Capture the cell that displays the provided text and extract its (X, Y) central coordinate. 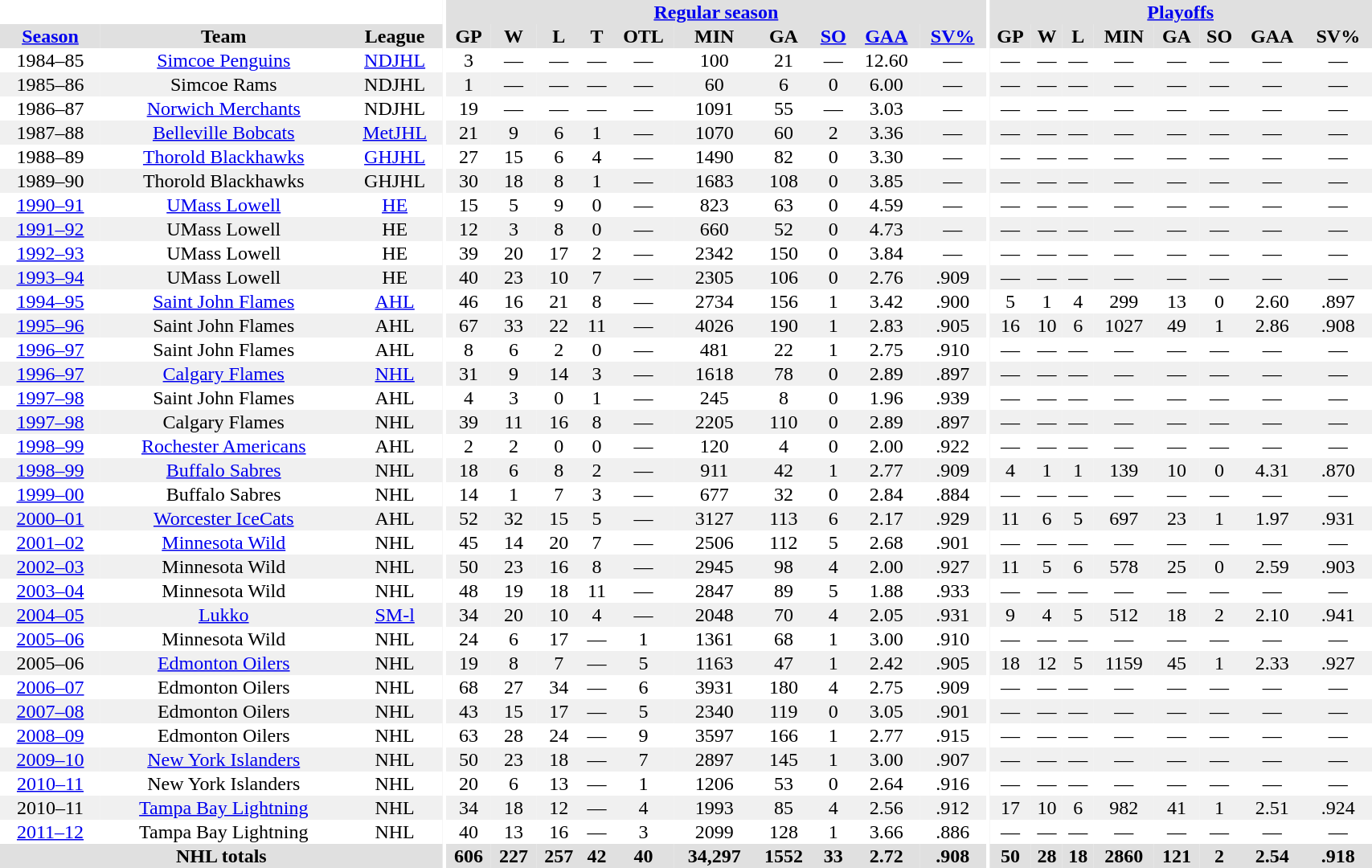
34,297 (714, 856)
2860 (1124, 856)
T (596, 36)
1.97 (1272, 518)
1987–88 (50, 133)
108 (783, 181)
1993 (714, 808)
4.73 (887, 229)
3.85 (887, 181)
31 (469, 374)
1490 (714, 157)
4.59 (887, 205)
25 (1177, 567)
2506 (714, 542)
1992–93 (50, 253)
823 (714, 205)
2734 (714, 301)
2003–04 (50, 591)
2.05 (887, 615)
.884 (953, 494)
2340 (714, 711)
1552 (783, 856)
2205 (714, 422)
190 (783, 325)
.915 (953, 735)
677 (714, 494)
150 (783, 253)
2002–03 (50, 567)
47 (783, 663)
.907 (953, 759)
2.10 (1272, 615)
2.51 (1272, 808)
30 (469, 181)
299 (1124, 301)
Worcester IceCats (223, 518)
.912 (953, 808)
1361 (714, 639)
70 (783, 615)
Rochester Americans (223, 446)
2.64 (887, 784)
982 (1124, 808)
2.83 (887, 325)
1159 (1124, 663)
55 (783, 108)
3.36 (887, 133)
1986–87 (50, 108)
49 (1177, 325)
1989–90 (50, 181)
MetJHL (395, 133)
.939 (953, 398)
578 (1124, 567)
6.00 (887, 84)
3.42 (887, 301)
2945 (714, 567)
41 (1177, 808)
2.42 (887, 663)
3931 (714, 687)
156 (783, 301)
85 (783, 808)
697 (1124, 518)
1163 (714, 663)
2099 (714, 832)
112 (783, 542)
Team (223, 36)
121 (1177, 856)
2305 (714, 277)
2.54 (1272, 856)
67 (469, 325)
1995–96 (50, 325)
League (395, 36)
120 (714, 446)
.903 (1337, 567)
Belleville Bobcats (223, 133)
660 (714, 229)
1991–92 (50, 229)
2008–09 (50, 735)
911 (714, 470)
.933 (953, 591)
2.33 (1272, 663)
2.60 (1272, 301)
2.86 (1272, 325)
227 (514, 856)
48 (469, 591)
2006–07 (50, 687)
2.17 (887, 518)
3.66 (887, 832)
245 (714, 398)
1999–00 (50, 494)
113 (783, 518)
2000–01 (50, 518)
1985–86 (50, 84)
1.96 (887, 398)
2004–05 (50, 615)
.886 (953, 832)
2009–10 (50, 759)
53 (783, 784)
2847 (714, 591)
145 (783, 759)
.922 (953, 446)
1618 (714, 374)
98 (783, 567)
1206 (714, 784)
Simcoe Rams (223, 84)
180 (783, 687)
606 (469, 856)
SM-l (395, 615)
.916 (953, 784)
NHL totals (222, 856)
78 (783, 374)
2897 (714, 759)
1984–85 (50, 60)
2011–12 (50, 832)
2.72 (887, 856)
3.30 (887, 157)
.941 (1337, 615)
.918 (1337, 856)
512 (1124, 615)
2.68 (887, 542)
2001–02 (50, 542)
1994–95 (50, 301)
481 (714, 350)
1993–94 (50, 277)
3597 (714, 735)
1683 (714, 181)
.870 (1337, 470)
.900 (953, 301)
3.05 (887, 711)
110 (783, 422)
1091 (714, 108)
2342 (714, 253)
Simcoe Penguins (223, 60)
2.59 (1272, 567)
3.03 (887, 108)
3127 (714, 518)
43 (469, 711)
1988–89 (50, 157)
106 (783, 277)
1070 (714, 133)
166 (783, 735)
1990–91 (50, 205)
Season (50, 36)
82 (783, 157)
4.31 (1272, 470)
4026 (714, 325)
OTL (643, 36)
2048 (714, 615)
1.88 (887, 591)
128 (783, 832)
Playoffs (1180, 12)
Norwich Merchants (223, 108)
2007–08 (50, 711)
2.84 (887, 494)
1027 (1124, 325)
.924 (1337, 808)
46 (469, 301)
139 (1124, 470)
3.84 (887, 253)
119 (783, 711)
89 (783, 591)
2.76 (887, 277)
12.60 (887, 60)
.929 (953, 518)
100 (714, 60)
Lukko (223, 615)
257 (559, 856)
2.56 (887, 808)
Regular season (716, 12)
